Provide the [x, y] coordinate of the cell's center where the given text is located.  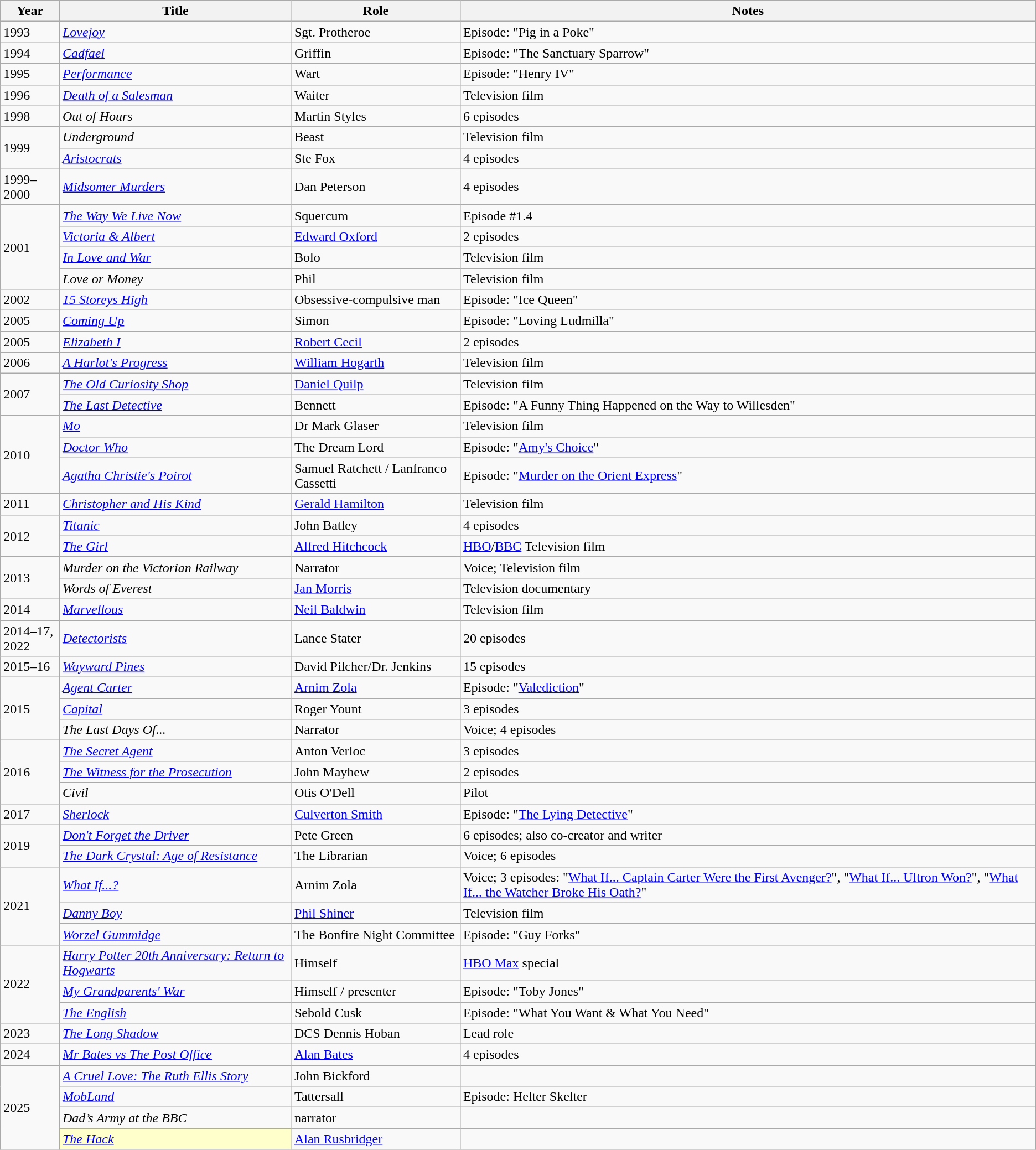
The Dark Crystal: Age of Resistance [175, 856]
2014–17,2022 [30, 638]
The Last Days Of... [175, 730]
Agent Carter [175, 688]
DCS Dennis Hoban [375, 1034]
6 episodes [748, 116]
John Batley [375, 525]
2017 [30, 814]
Coming Up [175, 321]
The Way We Live Now [175, 215]
Episode #1.4 [748, 215]
The Bonfire Night Committee [375, 934]
Voice; 4 episodes [748, 730]
2023 [30, 1034]
The Librarian [375, 856]
2024 [30, 1055]
2013 [30, 578]
The Long Shadow [175, 1034]
The Old Curiosity Shop [175, 384]
Doctor Who [175, 447]
1996 [30, 95]
Tattersall [375, 1097]
Culverton Smith [375, 814]
Detectorists [175, 638]
2012 [30, 536]
Underground [175, 137]
2019 [30, 846]
Otis O'Dell [375, 793]
Samuel Ratchett / Lanfranco Cassetti [375, 476]
Episode: "Toby Jones" [748, 991]
Sgt. Protheroe [375, 32]
Out of Hours [175, 116]
Episode: "Valediction" [748, 688]
1993 [30, 32]
Elizabeth I [175, 342]
Alan Bates [375, 1055]
A Harlot's Progress [175, 363]
Sherlock [175, 814]
Wart [375, 74]
The Dream Lord [375, 447]
Pilot [748, 793]
1994 [30, 53]
Anton Verloc [375, 751]
Cadfael [175, 53]
Notes [748, 11]
2016 [30, 772]
1999–2000 [30, 187]
Mo [175, 426]
Himself / presenter [375, 991]
2015–16 [30, 667]
Episode: "A Funny Thing Happened on the Way to Willesden" [748, 405]
HBO/BBC Television film [748, 546]
2006 [30, 363]
Mr Bates vs The Post Office [175, 1055]
The Hack [175, 1139]
2025 [30, 1107]
Bolo [375, 257]
Simon [375, 321]
2010 [30, 455]
Robert Cecil [375, 342]
Neil Baldwin [375, 609]
What If...? [175, 884]
The Witness for the Prosecution [175, 772]
2022 [30, 984]
Wayward Pines [175, 667]
20 episodes [748, 638]
Episode: "Loving Ludmilla" [748, 321]
Capital [175, 709]
2015 [30, 709]
Alan Rusbridger [375, 1139]
Death of a Salesman [175, 95]
Agatha Christie's Poirot [175, 476]
In Love and War [175, 257]
John Bickford [375, 1076]
Episode: "Murder on the Orient Express" [748, 476]
Don't Forget the Driver [175, 835]
Phil [375, 278]
HBO Max special [748, 963]
Lovejoy [175, 32]
Lead role [748, 1034]
The Last Detective [175, 405]
Voice; 6 episodes [748, 856]
Beast [375, 137]
15 Storeys High [175, 300]
Harry Potter 20th Anniversary: Return to Hogwarts [175, 963]
Episode: "Amy's Choice" [748, 447]
2002 [30, 300]
Martin Styles [375, 116]
Worzel Gummidge [175, 934]
1998 [30, 116]
My Grandparents' War [175, 991]
Love or Money [175, 278]
John Mayhew [375, 772]
Midsomer Murders [175, 187]
Edward Oxford [375, 236]
Titanic [175, 525]
15 episodes [748, 667]
Episode: "Henry IV" [748, 74]
David Pilcher/Dr. Jenkins [375, 667]
Episode: "Guy Forks" [748, 934]
Words of Everest [175, 588]
Himself [375, 963]
The Girl [175, 546]
Episode: Helter Skelter [748, 1097]
Voice; 3 episodes: "What If... Captain Carter Were the First Avenger?", "What If... Ultron Won?", "What If... the Watcher Broke His Oath?" [748, 884]
Griffin [375, 53]
Dad’s Army at the BBC [175, 1118]
Episode: "Ice Queen" [748, 300]
Squercum [375, 215]
Aristocrats [175, 158]
2011 [30, 504]
Christopher and His Kind [175, 504]
2001 [30, 247]
Year [30, 11]
Civil [175, 793]
Episode: "Pig in a Poke" [748, 32]
Danny Boy [175, 913]
Victoria & Albert [175, 236]
Alfred Hitchcock [375, 546]
2007 [30, 395]
Gerald Hamilton [375, 504]
Dr Mark Glaser [375, 426]
Episode: "The Lying Detective" [748, 814]
Obsessive-compulsive man [375, 300]
Performance [175, 74]
Role [375, 11]
Phil Shiner [375, 913]
William Hogarth [375, 363]
The English [175, 1012]
1999 [30, 148]
Voice; Television film [748, 567]
Marvellous [175, 609]
Roger Yount [375, 709]
Bennett [375, 405]
2021 [30, 905]
Jan Morris [375, 588]
MobLand [175, 1097]
A Cruel Love: The Ruth Ellis Story [175, 1076]
2014 [30, 609]
Pete Green [375, 835]
6 episodes; also co-creator and writer [748, 835]
1995 [30, 74]
The Secret Agent [175, 751]
Title [175, 11]
Daniel Quilp [375, 384]
Waiter [375, 95]
Dan Peterson [375, 187]
Sebold Cusk [375, 1012]
narrator [375, 1118]
Ste Fox [375, 158]
Episode: "The Sanctuary Sparrow" [748, 53]
Television documentary [748, 588]
Episode: "What You Want & What You Need" [748, 1012]
Murder on the Victorian Railway [175, 567]
Lance Stater [375, 638]
